Return [x, y] of the center of cell containing provided text 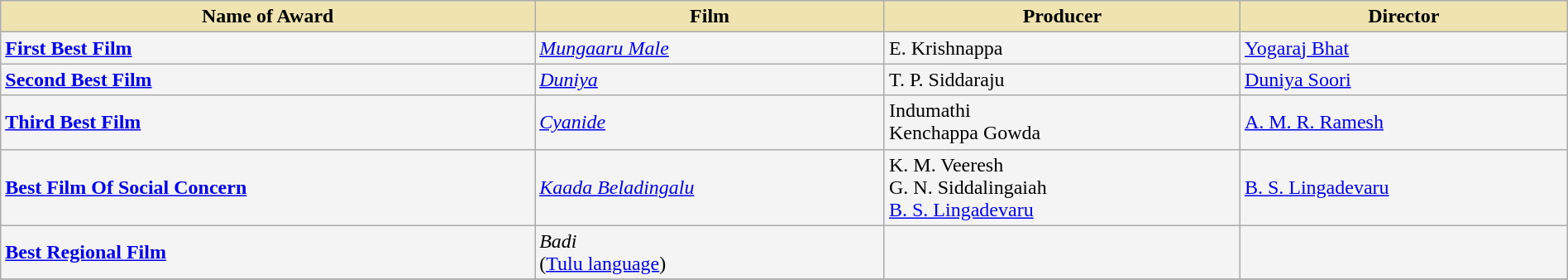
Badi(Tulu language) [710, 252]
Best Regional Film [268, 252]
Name of Award [268, 17]
Second Best Film [268, 80]
E. Krishnappa [1062, 48]
B. S. Lingadevaru [1403, 187]
Duniya Soori [1403, 80]
Producer [1062, 17]
T. P. Siddaraju [1062, 80]
First Best Film [268, 48]
Yogaraj Bhat [1403, 48]
Duniya [710, 80]
Cyanide [710, 123]
Mungaaru Male [710, 48]
Kaada Beladingalu [710, 187]
Director [1403, 17]
Film [710, 17]
Best Film Of Social Concern [268, 187]
Third Best Film [268, 123]
K. M. VeereshG. N. SiddalingaiahB. S. Lingadevaru [1062, 187]
IndumathiKenchappa Gowda [1062, 123]
A. M. R. Ramesh [1403, 123]
